Find where the given text appears and provide that cell's center as (x, y) coordinate. 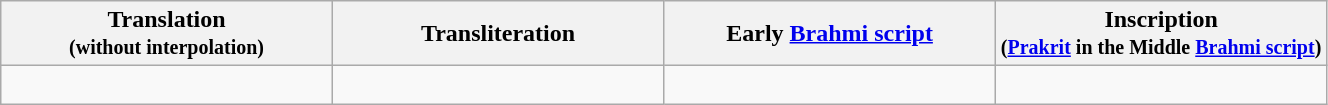
Inscription(Prakrit in the Middle Brahmi script) (1161, 34)
Translation(without interpolation) (167, 34)
Transliteration (498, 34)
Early Brahmi script (830, 34)
